Output the [X, Y] coordinate of the center of the cell containing the given text.  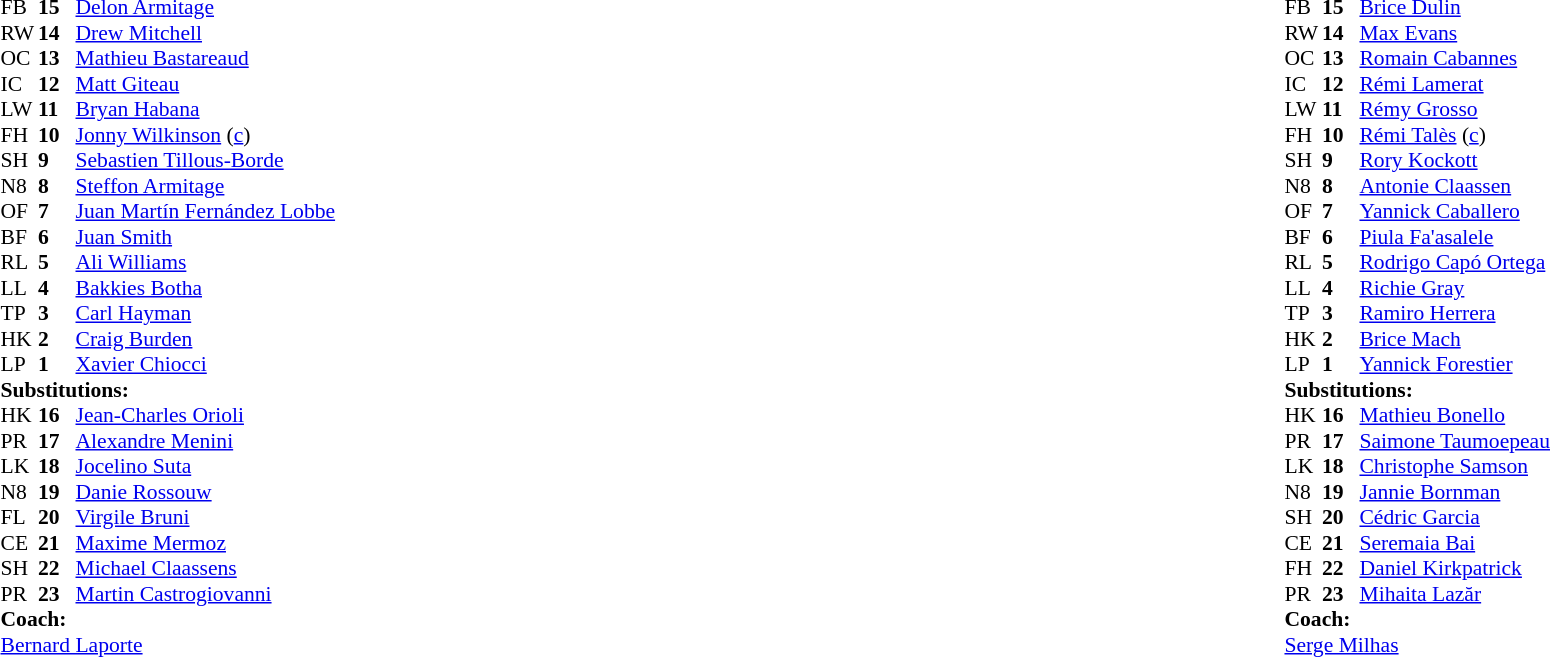
Bakkies Botha [206, 288]
Michael Claassens [206, 569]
Jannie Bornman [1454, 492]
Jean-Charles Orioli [206, 415]
Rémi Lamerat [1454, 84]
Carl Hayman [206, 313]
Christophe Samson [1454, 467]
Rémi Talès (c) [1454, 135]
Rémy Grosso [1454, 109]
Mathieu Bonello [1454, 415]
Matt Giteau [206, 84]
Romain Cabannes [1454, 59]
Daniel Kirkpatrick [1454, 569]
Sebastien Tillous-Borde [206, 161]
Jocelino Suta [206, 467]
Bryan Habana [206, 109]
Drew Mitchell [206, 33]
Martin Castrogiovanni [206, 594]
Piula Fa'asalele [1454, 237]
Antonie Claassen [1454, 186]
Yannick Caballero [1454, 211]
Rodrigo Capó Ortega [1454, 263]
Xavier Chiocci [206, 365]
Mihaita Lazăr [1454, 594]
Ali Williams [206, 263]
Juan Martín Fernández Lobbe [206, 211]
Jonny Wilkinson (c) [206, 135]
Yannick Forestier [1454, 365]
Max Evans [1454, 33]
FL [19, 517]
Steffon Armitage [206, 186]
Danie Rossouw [206, 492]
Cédric Garcia [1454, 517]
Brice Mach [1454, 339]
Alexandre Menini [206, 441]
Richie Gray [1454, 288]
Mathieu Bastareaud [206, 59]
Virgile Bruni [206, 517]
Ramiro Herrera [1454, 313]
Seremaia Bai [1454, 543]
Rory Kockott [1454, 161]
Saimone Taumoepeau [1454, 441]
Juan Smith [206, 237]
Craig Burden [206, 339]
Maxime Mermoz [206, 543]
